Search for the cell housing the specified text and yield its (x, y) center coordinate. 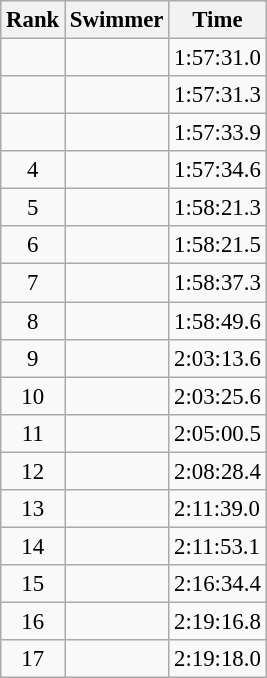
5 (33, 208)
15 (33, 584)
4 (33, 170)
9 (33, 358)
6 (33, 245)
16 (33, 621)
11 (33, 433)
2:16:34.4 (218, 584)
1:58:37.3 (218, 283)
1:58:21.5 (218, 245)
2:11:53.1 (218, 546)
12 (33, 471)
1:57:34.6 (218, 170)
1:58:21.3 (218, 208)
2:19:16.8 (218, 621)
17 (33, 659)
14 (33, 546)
2:08:28.4 (218, 471)
2:11:39.0 (218, 509)
1:57:31.3 (218, 95)
Swimmer (117, 20)
1:57:33.9 (218, 133)
1:58:49.6 (218, 321)
13 (33, 509)
7 (33, 283)
Time (218, 20)
2:05:00.5 (218, 433)
8 (33, 321)
2:03:13.6 (218, 358)
10 (33, 396)
Rank (33, 20)
1:57:31.0 (218, 58)
2:03:25.6 (218, 396)
2:19:18.0 (218, 659)
